Identify which cell holds the provided text, then report its [x, y] central coordinate. 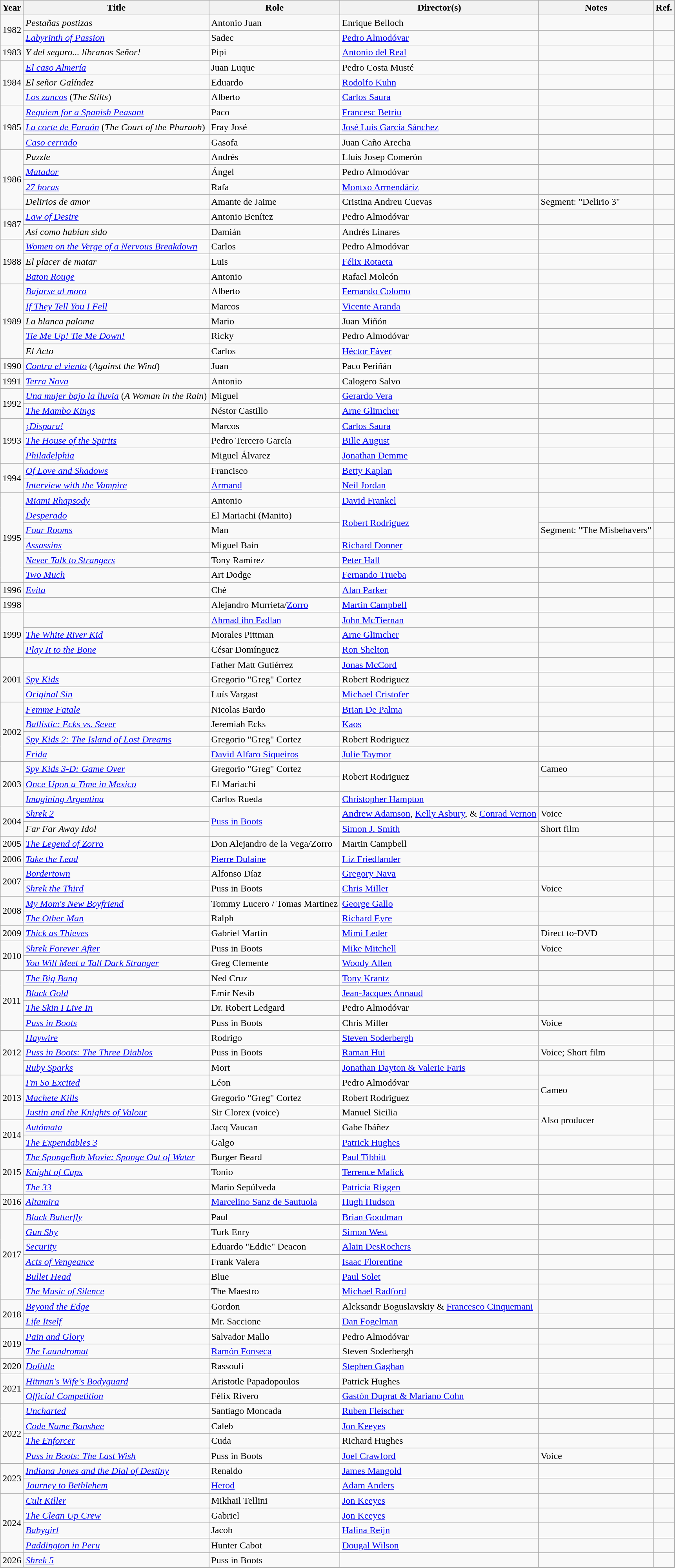
Year [12, 8]
Brian De Palma [439, 709]
Art Dodge [275, 575]
Ned Cruz [275, 978]
2011 [12, 1000]
Néstor Castillo [275, 411]
2003 [12, 784]
Contra el viento (Against the Wind) [116, 366]
Jacq Vaucan [275, 1127]
Femme Fatale [116, 709]
Philadelphia [116, 456]
Shrek the Third [116, 888]
Black Gold [116, 993]
Calogero Salvo [439, 381]
Vicente Aranda [439, 306]
Jonathan Dayton & Valerie Faris [439, 1068]
Tony Ramirez [275, 560]
Once Upon a Time in Mexico [116, 784]
2002 [12, 732]
Simon J. Smith [439, 829]
Lluís Josep Comerón [439, 157]
Galgo [275, 1142]
Also producer [596, 1120]
Ángel [275, 172]
Enrique Belloch [439, 23]
Never Talk to Strangers [116, 560]
Halina Reijn [439, 1530]
El Mariachi (Manito) [275, 515]
Labyrinth of Passion [116, 38]
Babygirl [116, 1530]
Bullet Head [116, 1277]
1983 [12, 53]
Tie Me Up! Tie Me Down! [116, 336]
Jean-Jacques Annaud [439, 993]
Léon [275, 1082]
Paddington in Peru [116, 1545]
Greg Clemente [275, 963]
Tommy Lucero / Tomas Martinez [275, 903]
El Acto [116, 351]
Armand [275, 486]
The Legend of Zorro [116, 844]
Acts of Vengeance [116, 1262]
Morales Pittman [275, 635]
Luis [275, 262]
Damián [275, 232]
Francisco [275, 471]
Matador [116, 172]
Liz Friedlander [439, 859]
Shrek 5 [116, 1560]
Julie Taymor [439, 754]
Paco Periñán [439, 366]
1990 [12, 366]
The Expendables 3 [116, 1142]
Brian Goodman [439, 1217]
Renaldo [275, 1471]
Paul [275, 1217]
Shrek Forever After [116, 948]
Héctor Fáver [439, 351]
Rodrigo [275, 1038]
Simon West [439, 1232]
Ahmad ibn Fadlan [275, 620]
John McTiernan [439, 620]
Play It to the Bone [116, 649]
Dan Fogelman [439, 1321]
The Other Man [116, 919]
Jacob [275, 1530]
Alain DesRochers [439, 1247]
2024 [12, 1523]
Aleksandr Boguslavskiy & Francesco Cinquemani [439, 1306]
Paco [275, 112]
Gun Shy [116, 1232]
Alejandro Murrieta/Zorro [275, 605]
2006 [12, 859]
Ricky [275, 336]
Una mujer bajo la lluvia (A Woman in the Rain) [116, 396]
Dougal Wilson [439, 1545]
The House of the Spirits [116, 441]
Adam Anders [439, 1486]
1995 [12, 538]
Evita [116, 590]
Gregory Nava [439, 873]
Félix Rivero [275, 1396]
Herod [275, 1486]
Women on the Verge of a Nervous Breakdown [116, 247]
Ramón Fonseca [275, 1351]
The Maestro [275, 1292]
Francesc Betriu [439, 112]
2022 [12, 1433]
Mike Mitchell [439, 948]
Ché [275, 590]
Cristina Andreu Cuevas [439, 202]
Frank Valera [275, 1262]
Desperado [116, 515]
Life Itself [116, 1321]
Four Rooms [116, 530]
Paul Tibbitt [439, 1157]
Requiem for a Spanish Peasant [116, 112]
Spy Kids 3-D: Game Over [116, 769]
Beyond the Edge [116, 1306]
The Laundromat [116, 1351]
Carlos Rueda [275, 799]
Dolittle [116, 1366]
Pierre Dulaine [275, 859]
1998 [12, 605]
1985 [12, 127]
Uncharted [116, 1411]
2005 [12, 844]
27 horas [116, 187]
Terra Nova [116, 381]
Burger Beard [275, 1157]
Gabe Ibáñez [439, 1127]
Caso cerrado [116, 142]
Antonio del Real [439, 53]
Andrés [275, 157]
2012 [12, 1053]
Director(s) [439, 8]
Fray José [275, 127]
James Mangold [439, 1471]
You Will Meet a Tall Dark Stranger [116, 963]
Christopher Hampton [439, 799]
1991 [12, 381]
Juan [275, 366]
Andrés Linares [439, 232]
Rodolfo Kuhn [439, 82]
Father Matt Gutiérrez [275, 665]
Michael Cristofer [439, 695]
If They Tell You I Fell [116, 306]
The Enforcer [116, 1441]
Pipi [275, 53]
Blue [275, 1277]
Neil Jordan [439, 486]
Y del seguro... líbranos Señor! [116, 53]
Indiana Jones and the Dial of Destiny [116, 1471]
Gordon [275, 1306]
Isaac Florentine [439, 1262]
1992 [12, 403]
2008 [12, 911]
Stephen Gaghan [439, 1366]
Montxo Armendáriz [439, 187]
Notes [596, 8]
2018 [12, 1314]
Man [275, 530]
David Frankel [439, 500]
Of Love and Shadows [116, 471]
1982 [12, 30]
Jonathan Demme [439, 456]
Gabriel Martin [275, 933]
Los zancos (The Stilts) [116, 97]
I'm So Excited [116, 1082]
Raman Hui [439, 1053]
Terrence Malick [439, 1172]
Peter Hall [439, 560]
Rassouli [275, 1366]
Code Name Banshee [116, 1426]
Antonio Benítez [275, 217]
The Music of Silence [116, 1292]
Mimi Leder [439, 933]
Eduardo "Eddie" Deacon [275, 1247]
Salvador Mallo [275, 1336]
Segment: "The Misbehavers" [596, 530]
Pedro Costa Musté [439, 67]
Pain and Glory [116, 1336]
César Domínguez [275, 649]
Puss in Boots: The Three Diablos [116, 1053]
2007 [12, 881]
Andrew Adamson, Kelly Asbury, & Conrad Vernon [439, 814]
Spy Kids [116, 680]
Baton Rouge [116, 276]
Eduardo [275, 82]
Miguel Bain [275, 545]
Turk Enry [275, 1232]
Segment: "Delirio 3" [596, 202]
Miguel Álvarez [275, 456]
Michael Radford [439, 1292]
David Alfaro Siqueiros [275, 754]
1996 [12, 590]
Marcelino Sanz de Sautuola [275, 1202]
Richard Eyre [439, 919]
Luís Vargast [275, 695]
2015 [12, 1172]
Bajarse al moro [116, 291]
Manuel Sicilia [439, 1112]
Autómata [116, 1127]
Two Much [116, 575]
Short film [596, 829]
2014 [12, 1135]
Direct to-DVD [596, 933]
Gastón Duprat & Mariano Cohn [439, 1396]
Patricia Riggen [439, 1187]
Gasofa [275, 142]
Ron Shelton [439, 649]
Aristotle Papadopoulos [275, 1381]
My Mom's New Boyfriend [116, 903]
Mr. Saccione [275, 1321]
Sir Clorex (voice) [275, 1112]
Dr. Robert Ledgard [275, 1008]
2009 [12, 933]
Shrek 2 [116, 814]
Assassins [116, 545]
Jeremiah Ecks [275, 724]
Justin and the Knights of Valour [116, 1112]
Richard Hughes [439, 1441]
Gabriel [275, 1515]
Voice; Short film [596, 1053]
Altamira [116, 1202]
Ruben Fleischer [439, 1411]
Ref. [664, 8]
2016 [12, 1202]
Tony Krantz [439, 978]
The 33 [116, 1187]
Imagining Argentina [116, 799]
Hugh Hudson [439, 1202]
Rafael Moleón [439, 276]
Tonio [275, 1172]
Security [116, 1247]
José Luis García Sánchez [439, 127]
The Mambo Kings [116, 411]
Ballistic: Ecks vs. Sever [116, 724]
1993 [12, 440]
Nicolas Bardo [275, 709]
Bordertown [116, 873]
¡Dispara! [116, 426]
El Mariachi [275, 784]
El caso Almería [116, 67]
The Skin I Live In [116, 1008]
George Gallo [439, 903]
Take the Lead [116, 859]
Ruby Sparks [116, 1068]
Cult Killer [116, 1501]
Gerardo Vera [439, 396]
Miguel [275, 396]
Mario [275, 321]
1989 [12, 321]
Far Far Away Idol [116, 829]
Law of Desire [116, 217]
Black Butterfly [116, 1217]
Official Competition [116, 1396]
Pestañas postizas [116, 23]
Thick as Thieves [116, 933]
Rafa [275, 187]
2023 [12, 1478]
Alfonso Díaz [275, 873]
El placer de matar [116, 262]
Paul Solet [439, 1277]
Journey to Bethlehem [116, 1486]
Mort [275, 1068]
Hitman's Wife's Bodyguard [116, 1381]
Puzzle [116, 157]
La blanca paloma [116, 321]
The Big Bang [116, 978]
Spy Kids 2: The Island of Lost Dreams [116, 739]
Woody Allen [439, 963]
2026 [12, 1560]
Fernando Trueba [439, 575]
La corte de Faraón (The Court of the Pharaoh) [116, 127]
Machete Kills [116, 1097]
2019 [12, 1344]
Title [116, 8]
2017 [12, 1254]
Bille August [439, 441]
Betty Kaplan [439, 471]
El señor Galíndez [116, 82]
Frida [116, 754]
Fernando Colomo [439, 291]
Jonas McCord [439, 665]
1987 [12, 224]
Sadec [275, 38]
1986 [12, 179]
Antonio Juan [275, 23]
Mario Sepúlveda [275, 1187]
Role [275, 8]
2004 [12, 821]
2013 [12, 1097]
1994 [12, 478]
Mikhail Tellini [275, 1501]
Original Sin [116, 695]
Puss in Boots: The Last Wish [116, 1456]
Interview with the Vampire [116, 486]
Juan Caño Arecha [439, 142]
The SpongeBob Movie: Sponge Out of Water [116, 1157]
Knight of Cups [116, 1172]
The Clean Up Crew [116, 1515]
Alan Parker [439, 590]
2021 [12, 1388]
2001 [12, 680]
Joel Crawford [439, 1456]
Richard Donner [439, 545]
Delirios de amor [116, 202]
Haywire [116, 1038]
Santiago Moncada [275, 1411]
Caleb [275, 1426]
Don Alejandro de la Vega/Zorro [275, 844]
Así como habían sido [116, 232]
Hunter Cabot [275, 1545]
Pedro Tercero García [275, 441]
The White River Kid [116, 635]
Ralph [275, 919]
Amante de Jaime [275, 202]
Juan Luque [275, 67]
Kaos [439, 724]
1999 [12, 635]
1984 [12, 82]
Cuda [275, 1441]
Miami Rhapsody [116, 500]
Emir Nesib [275, 993]
2020 [12, 1366]
Juan Miñón [439, 321]
2010 [12, 956]
1988 [12, 262]
Félix Rotaeta [439, 262]
